Capture the cell that displays the provided text and extract its (x, y) central coordinate. 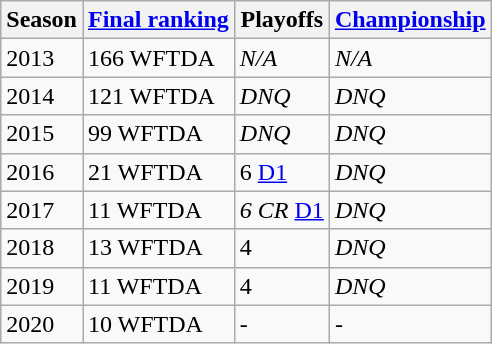
166 WFTDA (158, 58)
2014 (42, 96)
121 WFTDA (158, 96)
2019 (42, 286)
6 CR D1 (282, 210)
6 D1 (282, 172)
2017 (42, 210)
Season (42, 20)
10 WFTDA (158, 324)
Playoffs (282, 20)
13 WFTDA (158, 248)
2020 (42, 324)
Final ranking (158, 20)
21 WFTDA (158, 172)
Championship (410, 20)
2018 (42, 248)
2013 (42, 58)
2015 (42, 134)
99 WFTDA (158, 134)
2016 (42, 172)
